Identify which cell holds the provided text, then report its (X, Y) central coordinate. 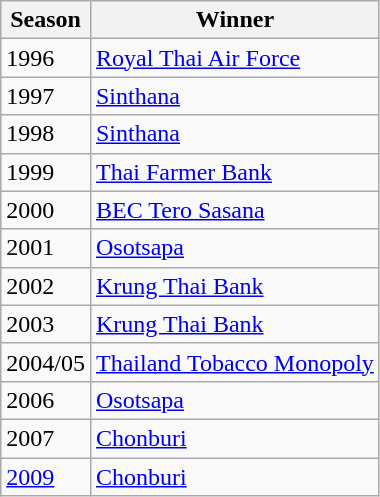
2006 (46, 400)
2002 (46, 286)
1996 (46, 58)
2001 (46, 248)
2007 (46, 438)
2009 (46, 477)
2000 (46, 210)
1999 (46, 172)
2003 (46, 324)
Season (46, 20)
Thailand Tobacco Monopoly (234, 362)
BEC Tero Sasana (234, 210)
2004/05 (46, 362)
1997 (46, 96)
Thai Farmer Bank (234, 172)
Winner (234, 20)
Royal Thai Air Force (234, 58)
1998 (46, 134)
